Capture the cell that displays the provided text and extract its [x, y] central coordinate. 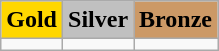
Bronze [176, 20]
Gold [32, 20]
Silver [98, 20]
